Determine the (x, y) coordinate at the center of the cell enclosing the given text.  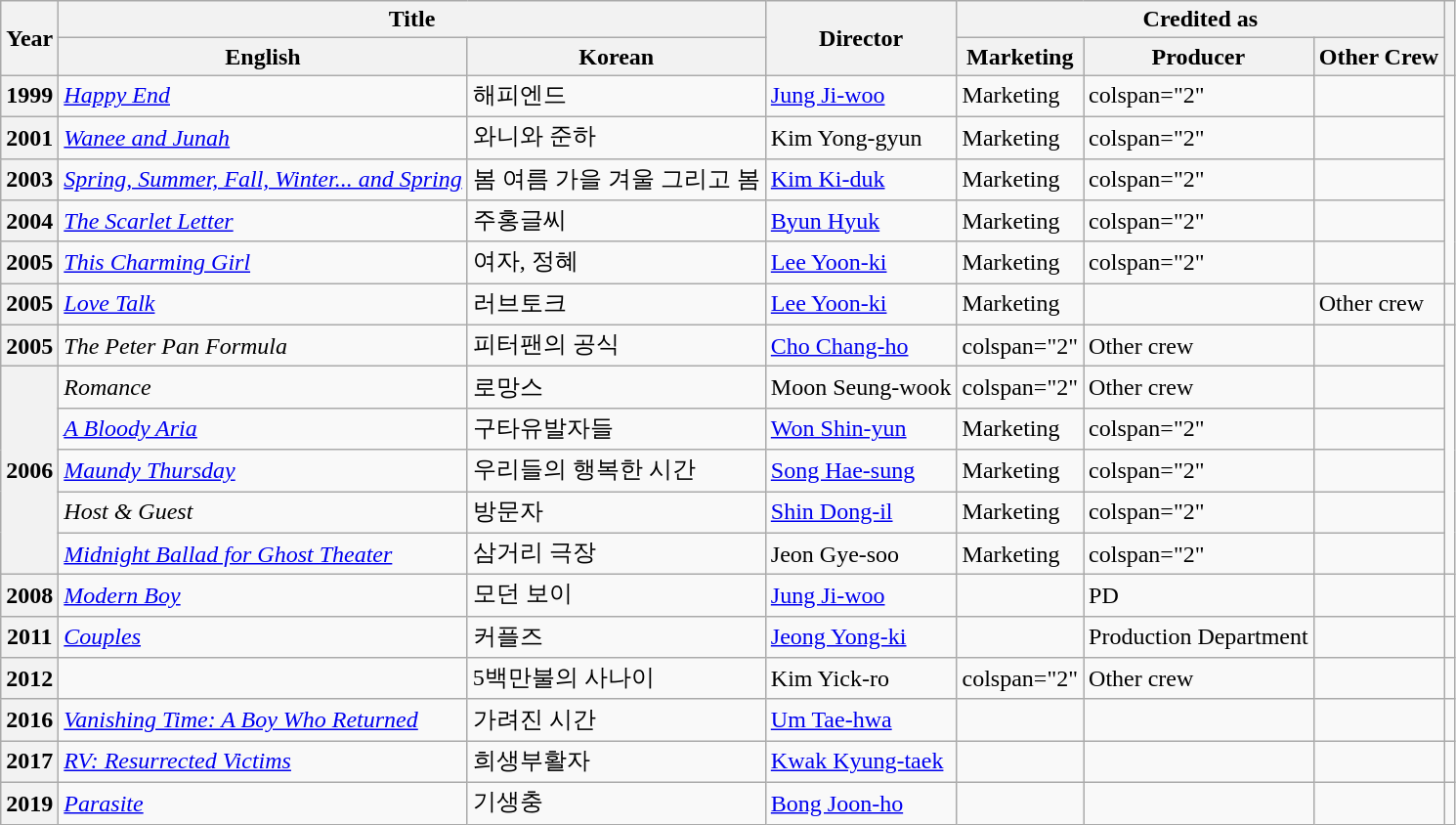
2011 (29, 637)
여자, 정혜 (616, 262)
Love Talk (263, 305)
Modern Boy (263, 596)
Director (861, 38)
가려진 시간 (616, 719)
Kim Yick-ro (861, 678)
2016 (29, 719)
Year (29, 38)
2012 (29, 678)
Wanee and Junah (263, 137)
Host & Guest (263, 512)
English (263, 57)
러브토크 (616, 305)
The Scarlet Letter (263, 221)
Kim Yong-gyun (861, 137)
Happy End (263, 96)
A Bloody Aria (263, 428)
Midnight Ballad for Ghost Theater (263, 553)
2003 (29, 180)
PD (1199, 596)
Spring, Summer, Fall, Winter... and Spring (263, 180)
희생부활자 (616, 762)
Vanishing Time: A Boy Who Returned (263, 719)
Romance (263, 387)
Cho Chang-ho (861, 346)
2001 (29, 137)
Producer (1199, 57)
Jeon Gye-soo (861, 553)
구타유발자들 (616, 428)
Jeong Yong-ki (861, 637)
5백만불의 사나이 (616, 678)
피터팬의 공식 (616, 346)
Shin Dong-il (861, 512)
Won Shin-yun (861, 428)
2006 (29, 471)
Korean (616, 57)
주홍글씨 (616, 221)
1999 (29, 96)
기생충 (616, 803)
Other Crew (1378, 57)
삼거리 극장 (616, 553)
2019 (29, 803)
This Charming Girl (263, 262)
와니와 준하 (616, 137)
Byun Hyuk (861, 221)
The Peter Pan Formula (263, 346)
RV: Resurrected Victims (263, 762)
Kwak Kyung-taek (861, 762)
우리들의 행복한 시간 (616, 471)
커플즈 (616, 637)
Um Tae-hwa (861, 719)
2008 (29, 596)
2017 (29, 762)
해피엔드 (616, 96)
모던 보이 (616, 596)
Bong Joon-ho (861, 803)
Moon Seung-wook (861, 387)
Kim Ki-duk (861, 180)
2004 (29, 221)
로망스 (616, 387)
봄 여름 가을 겨울 그리고 봄 (616, 180)
Maundy Thursday (263, 471)
Parasite (263, 803)
Couples (263, 637)
Production Department (1199, 637)
Song Hae-sung (861, 471)
Title (412, 20)
방문자 (616, 512)
Credited as (1200, 20)
